Provide the [x, y] coordinate of the cell's center where the given text is located.  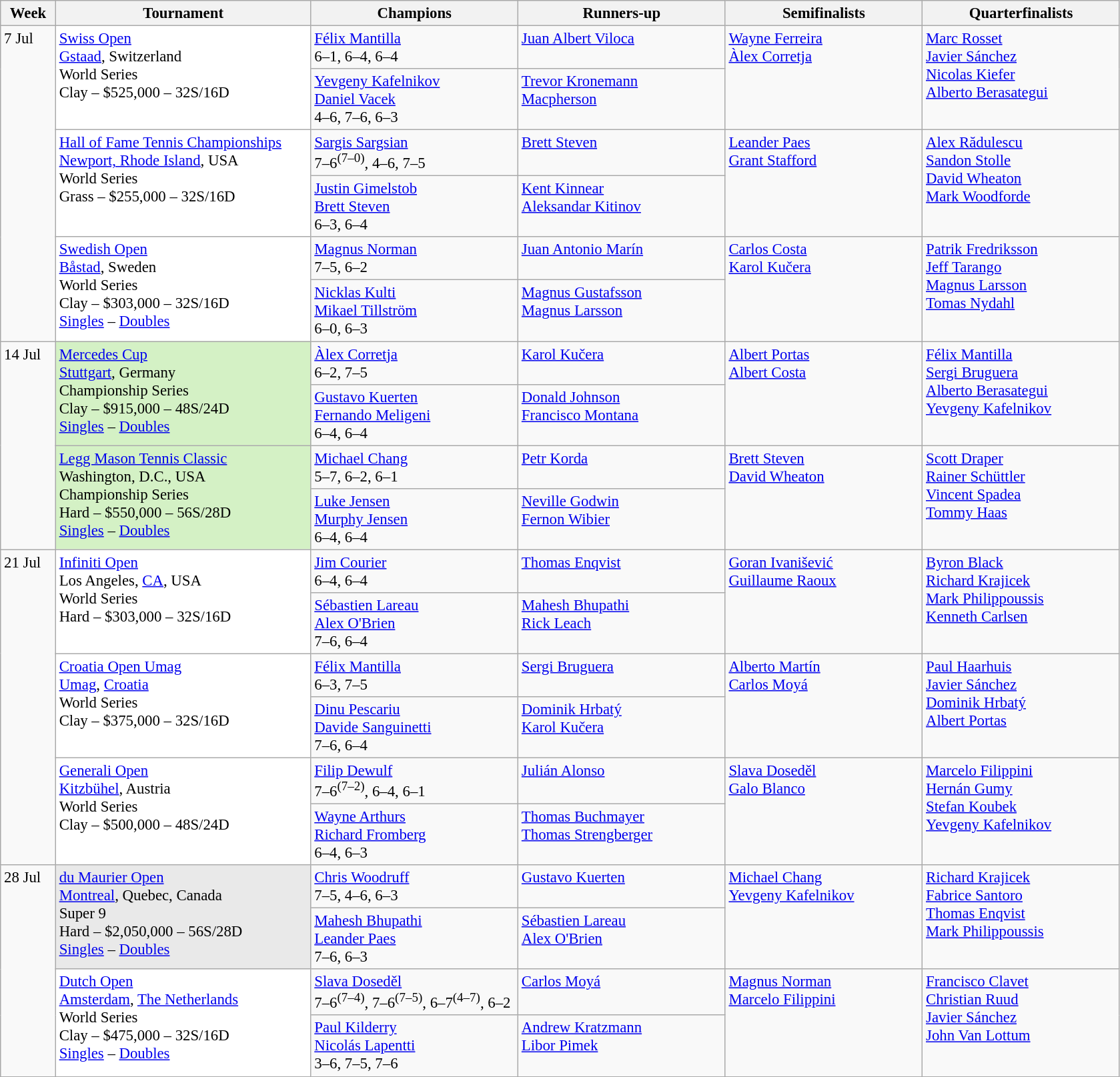
Albert Portas Albert Costa [824, 393]
Michael Chang Yevgeny Kafelnikov [824, 917]
Legg Mason Tennis Classic Washington, D.C., USAChampionship SeriesHard – $550,000 – 56S/28D Singles – Doubles [183, 497]
Brett Steven [622, 153]
Petr Korda [622, 467]
Dutch OpenAmsterdam, The NetherlandsWorld SeriesClay – $475,000 – 32S/16D Singles – Doubles [183, 1023]
Neville Godwin Fernon Wibier [622, 519]
Champions [415, 13]
Yevgeny Kafelnikov Daniel Vacek 4–6, 7–6, 6–3 [415, 99]
Dinu Pescariu Davide Sanguinetti 7–6, 6–4 [415, 728]
Karol Kučera [622, 363]
Michael Chang 5–7, 6–2, 6–1 [415, 467]
Francisco Clavet Christian Ruud Javier Sánchez John Van Lottum [1021, 1023]
Byron Black Richard Krajicek Mark Philippoussis Kenneth Carlsen [1021, 602]
Trevor Kronemann Macpherson [622, 99]
Scott Draper Rainer Schüttler Vincent Spadea Tommy Haas [1021, 497]
Brett Steven David Wheaton [824, 497]
Carlos Costa Karol Kučera [824, 289]
Sergi Bruguera [622, 675]
Mahesh Bhupathi Leander Paes 7–6, 6–3 [415, 939]
Wayne Arthurs Richard Fromberg 6–4, 6–3 [415, 835]
Dominik Hrbatý Karol Kučera [622, 728]
Paul Haarhuis Javier Sánchez Dominik Hrbatý Albert Portas [1021, 706]
Nicklas Kulti Mikael Tillström 6–0, 6–3 [415, 311]
du Maurier OpenMontreal, Quebec, CanadaSuper 9Hard – $2,050,000 – 56S/28D Singles – Doubles [183, 917]
Carlos Moyá [622, 992]
Kent Kinnear Aleksandar Kitinov [622, 207]
Mercedes CupStuttgart, GermanyChampionship SeriesClay – $915,000 – 48S/24D Singles – Doubles [183, 393]
Àlex Corretja 6–2, 7–5 [415, 363]
14 Jul [28, 445]
Slava Doseděl 7–6(7–4), 7–6(7–5), 6–7(4–7), 6–2 [415, 992]
Swiss OpenGstaad, SwitzerlandWorld SeriesClay – $525,000 – 32S/16D [183, 78]
Chris Woodruff 7–5, 4–6, 6–3 [415, 887]
Andrew Kratzmann Libor Pimek [622, 1046]
Leander Paes Grant Stafford [824, 184]
Félix Mantilla 6–3, 7–5 [415, 675]
Magnus Norman 7–5, 6–2 [415, 259]
Gustavo Kuerten Fernando Meligeni 6–4, 6–4 [415, 415]
Patrik Fredriksson Jeff Tarango Magnus Larsson Tomas Nydahl [1021, 289]
Richard Krajicek Fabrice Santoro Thomas Enqvist Mark Philippoussis [1021, 917]
Alex Rădulescu Sandon Stolle David Wheaton Mark Woodforde [1021, 184]
Croatia Open UmagUmag, CroatiaWorld SeriesClay – $375,000 – 32S/16D [183, 706]
Marc Rosset Javier Sánchez Nicolas Kiefer Alberto Berasategui [1021, 78]
Semifinalists [824, 13]
Luke Jensen Murphy Jensen 6–4, 6–4 [415, 519]
Runners-up [622, 13]
Thomas Buchmayer Thomas Strengberger [622, 835]
Félix Mantilla 6–1, 6–4, 6–4 [415, 48]
Alberto Martín Carlos Moyá [824, 706]
Swedish OpenBåstad, SwedenWorld SeriesClay – $303,000 – 32S/16D Singles – Doubles [183, 289]
Week [28, 13]
Infiniti OpenLos Angeles, CA, USAWorld SeriesHard – $303,000 – 32S/16D [183, 602]
Julián Alonso [622, 780]
Magnus Gustafsson Magnus Larsson [622, 311]
Magnus Norman Marcelo Filippini [824, 1023]
Donald Johnson Francisco Montana [622, 415]
Sébastien Lareau Alex O'Brien [622, 939]
Justin Gimelstob Brett Steven 6–3, 6–4 [415, 207]
7 Jul [28, 184]
Goran Ivanišević Guillaume Raoux [824, 602]
Félix Mantilla Sergi Bruguera Alberto Berasategui Yevgeny Kafelnikov [1021, 393]
Slava Doseděl Galo Blanco [824, 811]
Paul Kilderry Nicolás Lapentti 3–6, 7–5, 7–6 [415, 1046]
Juan Antonio Marín [622, 259]
Jim Courier 6–4, 6–4 [415, 571]
Hall of Fame Tennis Championships Newport, Rhode Island, USAWorld SeriesGrass – $255,000 – 32S/16D [183, 184]
Marcelo Filippini Hernán Gumy Stefan Koubek Yevgeny Kafelnikov [1021, 811]
28 Jul [28, 971]
Thomas Enqvist [622, 571]
Sargis Sargsian 7–6(7–0), 4–6, 7–5 [415, 153]
21 Jul [28, 707]
Gustavo Kuerten [622, 887]
Generali OpenKitzbühel, AustriaWorld SeriesClay – $500,000 – 48S/24D [183, 811]
Wayne Ferreira Àlex Corretja [824, 78]
Mahesh Bhupathi Rick Leach [622, 624]
Sébastien Lareau Alex O'Brien 7–6, 6–4 [415, 624]
Juan Albert Viloca [622, 48]
Quarterfinalists [1021, 13]
Filip Dewulf 7–6(7–2), 6–4, 6–1 [415, 780]
Tournament [183, 13]
